Provide the (x, y) coordinate of the cell's center where the given text is located.  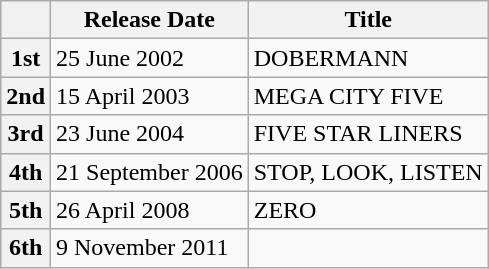
21 September 2006 (150, 172)
6th (26, 248)
Release Date (150, 20)
25 June 2002 (150, 58)
Title (368, 20)
15 April 2003 (150, 96)
4th (26, 172)
FIVE STAR LINERS (368, 134)
STOP, LOOK, LISTEN (368, 172)
26 April 2008 (150, 210)
9 November 2011 (150, 248)
2nd (26, 96)
DOBERMANN (368, 58)
MEGA CITY FIVE (368, 96)
5th (26, 210)
3rd (26, 134)
ZERO (368, 210)
1st (26, 58)
23 June 2004 (150, 134)
